Detect which cell encompasses the target text, then output its [X, Y] center coordinate. 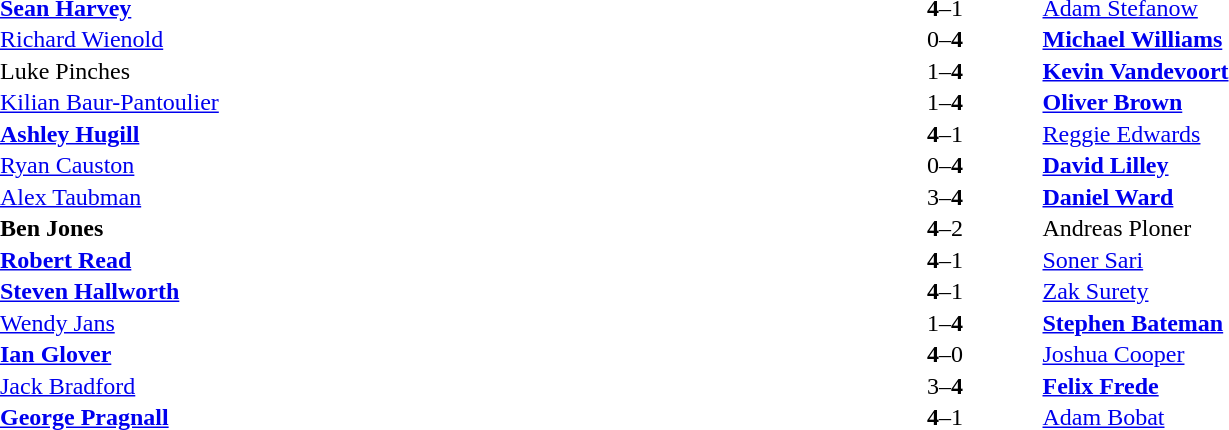
4–0 [944, 355]
4–2 [944, 229]
